Provide the (X, Y) coordinate of the cell's center where the given text is located.  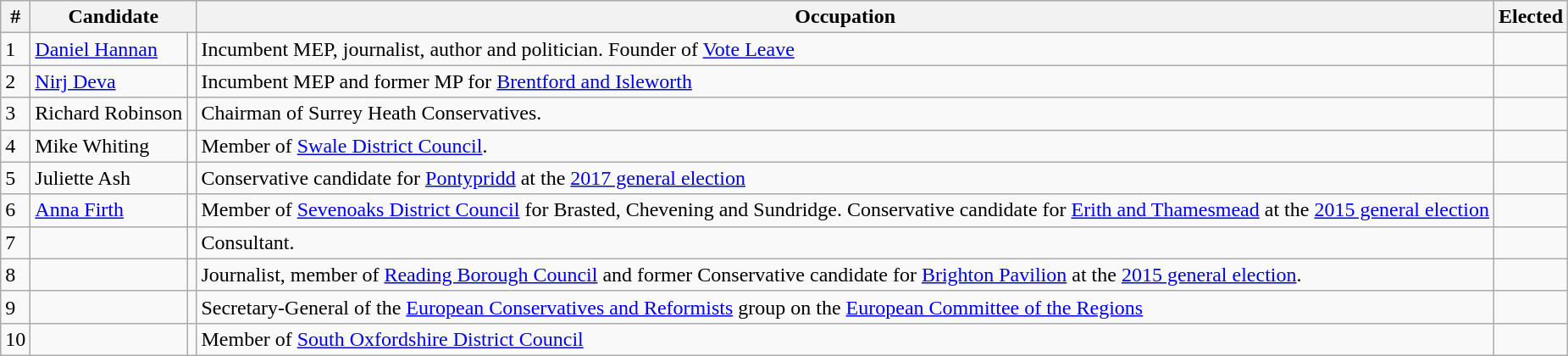
Candidate (114, 17)
9 (15, 307)
Chairman of Surrey Heath Conservatives. (845, 114)
2 (15, 81)
5 (15, 178)
Mike Whiting (108, 146)
Occupation (845, 17)
Member of Swale District Council. (845, 146)
Incumbent MEP and former MP for Brentford and Isleworth (845, 81)
1 (15, 49)
Juliette Ash (108, 178)
Secretary-General of the European Conservatives and Reformists group on the European Committee of the Regions (845, 307)
Journalist, member of Reading Borough Council and former Conservative candidate for Brighton Pavilion at the 2015 general election. (845, 275)
Member of South Oxfordshire District Council (845, 339)
Daniel Hannan (108, 49)
7 (15, 242)
Anna Firth (108, 210)
3 (15, 114)
4 (15, 146)
10 (15, 339)
Consultant. (845, 242)
Richard Robinson (108, 114)
6 (15, 210)
Incumbent MEP, journalist, author and politician. Founder of Vote Leave (845, 49)
Conservative candidate for Pontypridd at the 2017 general election (845, 178)
# (15, 17)
Elected (1530, 17)
Nirj Deva (108, 81)
8 (15, 275)
